Scan for the cell matching the given text and deliver its (X, Y) coordinate at center. 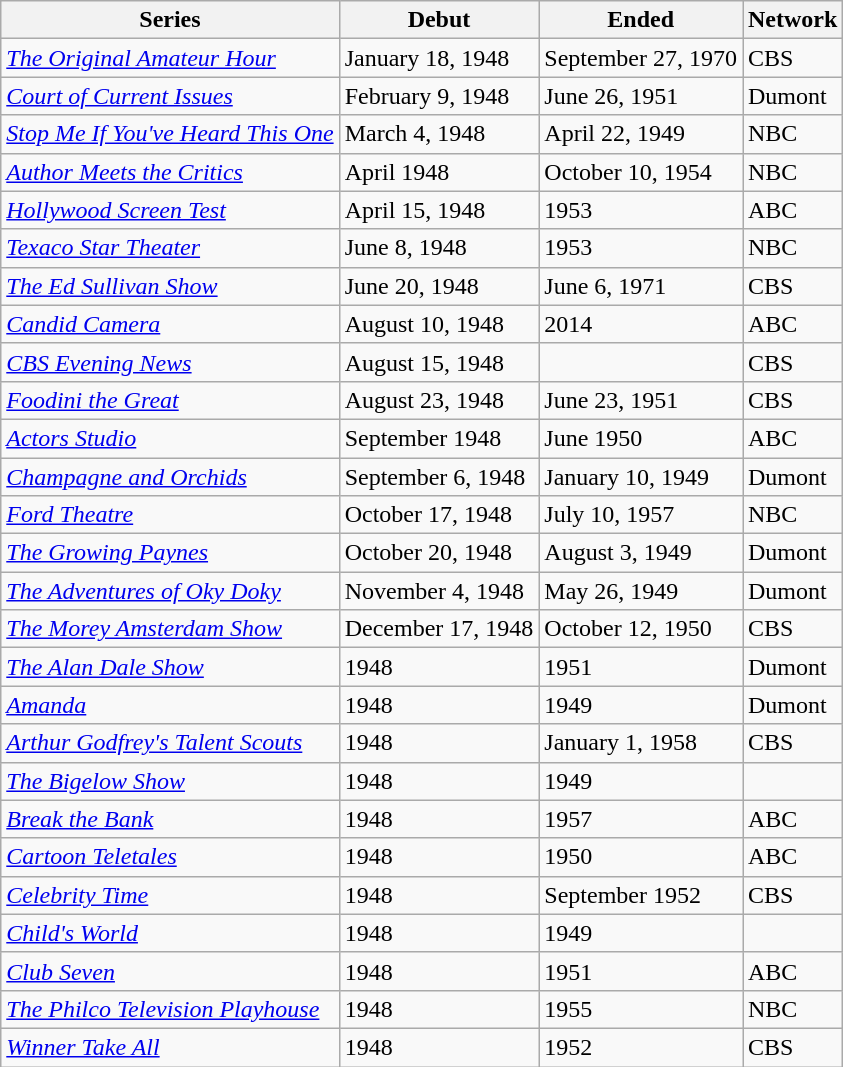
Child's World (170, 933)
January 1, 1958 (641, 743)
August 10, 1948 (439, 324)
April 1948 (439, 172)
Champagne and Orchids (170, 477)
Series (170, 20)
October 17, 1948 (439, 515)
Cartoon Teletales (170, 857)
Hollywood Screen Test (170, 210)
June 23, 1951 (641, 400)
The Ed Sullivan Show (170, 286)
November 4, 1948 (439, 591)
The Morey Amsterdam Show (170, 629)
CBS Evening News (170, 362)
Debut (439, 20)
August 15, 1948 (439, 362)
July 10, 1957 (641, 515)
Celebrity Time (170, 895)
September 1952 (641, 895)
June 6, 1971 (641, 286)
Club Seven (170, 971)
Winner Take All (170, 1047)
October 20, 1948 (439, 553)
June 8, 1948 (439, 248)
Texaco Star Theater (170, 248)
Stop Me If You've Heard This One (170, 134)
December 17, 1948 (439, 629)
June 26, 1951 (641, 96)
The Original Amateur Hour (170, 58)
April 22, 1949 (641, 134)
The Philco Television Playhouse (170, 1009)
1952 (641, 1047)
October 12, 1950 (641, 629)
The Growing Paynes (170, 553)
January 10, 1949 (641, 477)
June 20, 1948 (439, 286)
Amanda (170, 705)
1955 (641, 1009)
2014 (641, 324)
Foodini the Great (170, 400)
January 18, 1948 (439, 58)
March 4, 1948 (439, 134)
Author Meets the Critics (170, 172)
Court of Current Issues (170, 96)
April 15, 1948 (439, 210)
Arthur Godfrey's Talent Scouts (170, 743)
The Alan Dale Show (170, 667)
Network (792, 20)
1957 (641, 819)
September 1948 (439, 438)
Actors Studio (170, 438)
September 27, 1970 (641, 58)
Ford Theatre (170, 515)
August 23, 1948 (439, 400)
August 3, 1949 (641, 553)
June 1950 (641, 438)
September 6, 1948 (439, 477)
Candid Camera (170, 324)
1950 (641, 857)
October 10, 1954 (641, 172)
Break the Bank (170, 819)
February 9, 1948 (439, 96)
The Adventures of Oky Doky (170, 591)
May 26, 1949 (641, 591)
Ended (641, 20)
The Bigelow Show (170, 781)
